Scan for the cell matching the given text and deliver its [X, Y] coordinate at center. 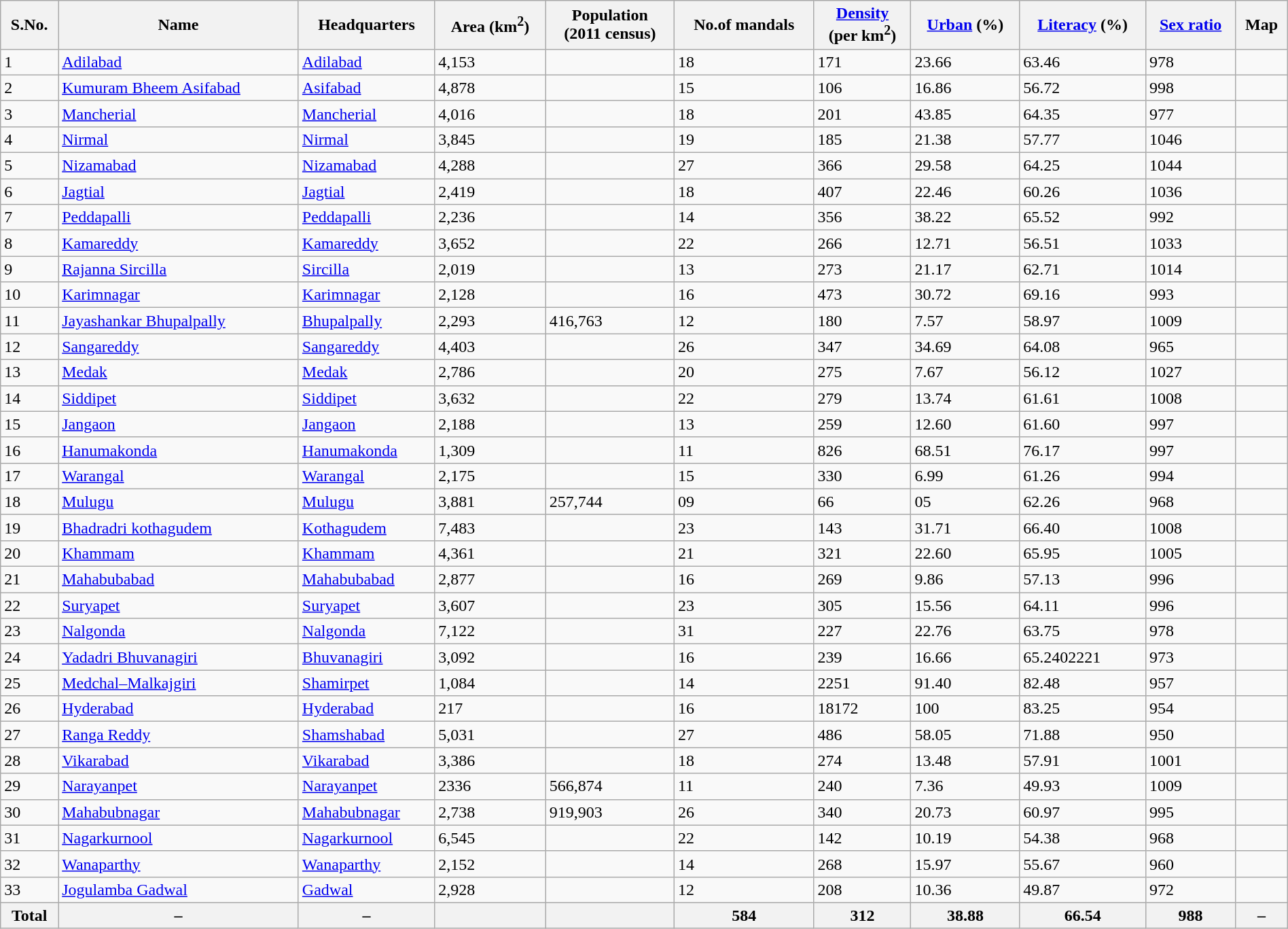
4,403 [490, 347]
82.48 [1083, 683]
56.51 [1083, 243]
4,878 [490, 88]
65.2402221 [1083, 657]
56.12 [1083, 372]
43.85 [965, 113]
62.26 [1083, 502]
2,928 [490, 890]
64.25 [1083, 166]
63.75 [1083, 631]
65.52 [1083, 217]
7.36 [965, 786]
106 [863, 88]
239 [863, 657]
Name [179, 25]
973 [1190, 657]
268 [863, 864]
Headquarters [366, 25]
57.13 [1083, 580]
7,483 [490, 527]
54.38 [1083, 838]
Area (km2) [490, 25]
954 [1190, 709]
584 [744, 915]
Sircilla [366, 269]
4 [30, 139]
950 [1190, 735]
57.91 [1083, 760]
340 [863, 812]
05 [965, 502]
1,084 [490, 683]
7.67 [965, 372]
6,545 [490, 838]
3,386 [490, 760]
8 [30, 243]
965 [1190, 347]
09 [744, 502]
2,738 [490, 812]
266 [863, 243]
3,632 [490, 398]
38.88 [965, 915]
64.08 [1083, 347]
993 [1190, 295]
3,881 [490, 502]
185 [863, 139]
62.71 [1083, 269]
2,175 [490, 476]
69.16 [1083, 295]
2251 [863, 683]
1001 [1190, 760]
4,016 [490, 113]
91.40 [965, 683]
Urban (%) [965, 25]
61.26 [1083, 476]
17 [30, 476]
201 [863, 113]
Jayashankar Bhupalpally [179, 321]
16.86 [965, 88]
60.97 [1083, 812]
Shamshabad [366, 735]
356 [863, 217]
9 [30, 269]
18172 [863, 709]
Gadwal [366, 890]
1,309 [490, 450]
Bhupalpally [366, 321]
34.69 [965, 347]
416,763 [610, 321]
30.72 [965, 295]
2,188 [490, 424]
64.35 [1083, 113]
977 [1190, 113]
143 [863, 527]
1027 [1190, 372]
21.38 [965, 139]
66 [863, 502]
321 [863, 553]
366 [863, 166]
5 [30, 166]
63.46 [1083, 62]
Yadadri Bhuvanagiri [179, 657]
1036 [1190, 192]
Bhadradri kothagudem [179, 527]
Population(2011 census) [610, 25]
68.51 [965, 450]
28 [30, 760]
23.66 [965, 62]
Ranga Reddy [179, 735]
20.73 [965, 812]
7 [30, 217]
22.76 [965, 631]
Map [1262, 25]
15.97 [965, 864]
64.11 [1083, 606]
25 [30, 683]
22.60 [965, 553]
2,293 [490, 321]
55.67 [1083, 864]
Shamirpet [366, 683]
10 [30, 295]
S.No. [30, 25]
992 [1190, 217]
31.71 [965, 527]
71.88 [1083, 735]
259 [863, 424]
994 [1190, 476]
21.17 [965, 269]
473 [863, 295]
66.54 [1083, 915]
988 [1190, 915]
Medchal–Malkajgiri [179, 683]
269 [863, 580]
2 [30, 88]
2,128 [490, 295]
12.60 [965, 424]
10.19 [965, 838]
2,877 [490, 580]
347 [863, 347]
995 [1190, 812]
274 [863, 760]
56.72 [1083, 88]
Total [30, 915]
4,288 [490, 166]
Density(per km2) [863, 25]
330 [863, 476]
61.60 [1083, 424]
1005 [1190, 553]
998 [1190, 88]
58.97 [1083, 321]
1046 [1190, 139]
49.87 [1083, 890]
7,122 [490, 631]
13.48 [965, 760]
49.93 [1083, 786]
Literacy (%) [1083, 25]
3,092 [490, 657]
1033 [1190, 243]
2,786 [490, 372]
1044 [1190, 166]
279 [863, 398]
32 [30, 864]
4,361 [490, 553]
919,903 [610, 812]
305 [863, 606]
24 [30, 657]
65.95 [1083, 553]
13.74 [965, 398]
972 [1190, 890]
6 [30, 192]
38.22 [965, 217]
29.58 [965, 166]
3,652 [490, 243]
83.25 [1083, 709]
Kothagudem [366, 527]
Jogulamba Gadwal [179, 890]
240 [863, 786]
566,874 [610, 786]
2,152 [490, 864]
486 [863, 735]
257,744 [610, 502]
407 [863, 192]
No.of mandals [744, 25]
2,236 [490, 217]
58.05 [965, 735]
66.40 [1083, 527]
217 [490, 709]
2336 [490, 786]
1014 [1190, 269]
1 [30, 62]
6.99 [965, 476]
30 [30, 812]
76.17 [1083, 450]
273 [863, 269]
22.46 [965, 192]
275 [863, 372]
29 [30, 786]
61.61 [1083, 398]
7.57 [965, 321]
142 [863, 838]
60.26 [1083, 192]
2,019 [490, 269]
Rajanna Sircilla [179, 269]
33 [30, 890]
100 [965, 709]
171 [863, 62]
9.86 [965, 580]
16.66 [965, 657]
Asifabad [366, 88]
3,845 [490, 139]
826 [863, 450]
957 [1190, 683]
208 [863, 890]
15.56 [965, 606]
10.36 [965, 890]
5,031 [490, 735]
3,607 [490, 606]
3 [30, 113]
2,419 [490, 192]
4,153 [490, 62]
Sex ratio [1190, 25]
57.77 [1083, 139]
312 [863, 915]
227 [863, 631]
Kumuram Bheem Asifabad [179, 88]
180 [863, 321]
12.71 [965, 243]
960 [1190, 864]
Bhuvanagiri [366, 657]
